Find where the given text appears and provide that cell's center as (X, Y) coordinate. 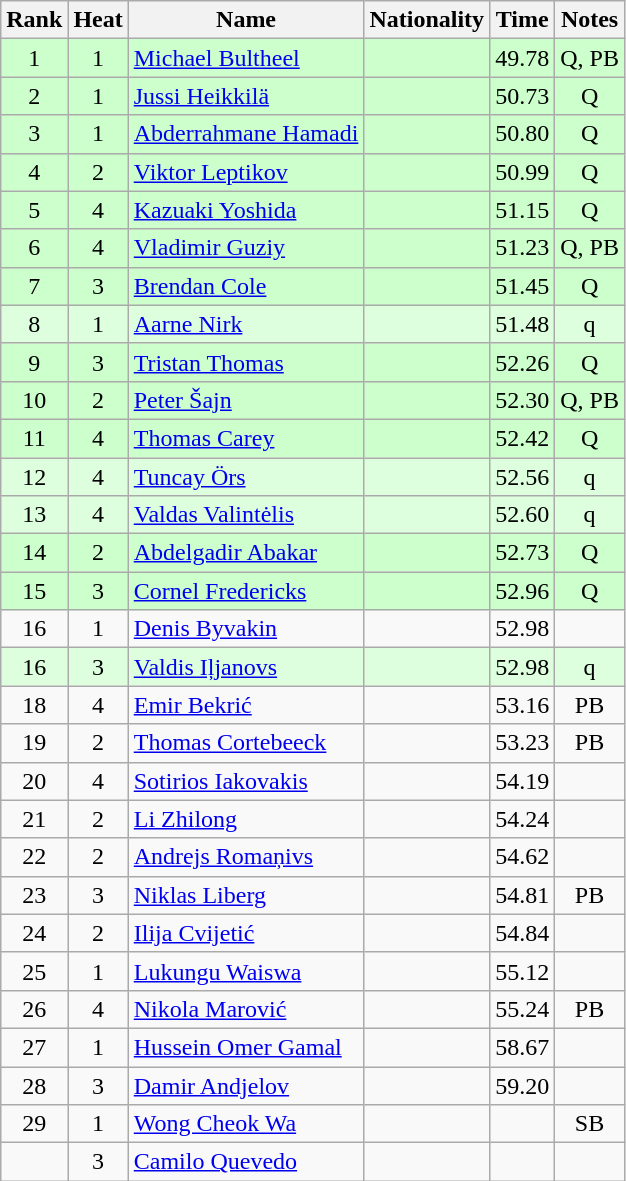
22 (34, 857)
13 (34, 515)
55.12 (522, 971)
55.24 (522, 1009)
Tristan Thomas (246, 362)
Ilija Cvijetić (246, 933)
7 (34, 286)
52.60 (522, 515)
Abderrahmane Hamadi (246, 134)
54.19 (522, 781)
Andrejs Romaņivs (246, 857)
50.80 (522, 134)
21 (34, 819)
50.99 (522, 172)
58.67 (522, 1047)
12 (34, 477)
Rank (34, 20)
Jussi Heikkilä (246, 96)
20 (34, 781)
9 (34, 362)
6 (34, 248)
52.96 (522, 591)
Camilo Quevedo (246, 1162)
54.24 (522, 819)
25 (34, 971)
53.16 (522, 705)
Thomas Carey (246, 438)
52.30 (522, 400)
Brendan Cole (246, 286)
Tuncay Örs (246, 477)
59.20 (522, 1085)
Lukungu Waiswa (246, 971)
14 (34, 553)
Li Zhilong (246, 819)
Sotirios Iakovakis (246, 781)
52.26 (522, 362)
Notes (590, 20)
Cornel Fredericks (246, 591)
51.48 (522, 324)
Wong Cheok Wa (246, 1124)
54.81 (522, 895)
Heat (98, 20)
Thomas Cortebeeck (246, 743)
5 (34, 210)
27 (34, 1047)
Hussein Omer Gamal (246, 1047)
10 (34, 400)
Niklas Liberg (246, 895)
29 (34, 1124)
51.45 (522, 286)
Peter Šajn (246, 400)
Valdis Iļjanovs (246, 667)
Valdas Valintėlis (246, 515)
54.84 (522, 933)
52.42 (522, 438)
Damir Andjelov (246, 1085)
Viktor Leptikov (246, 172)
18 (34, 705)
51.23 (522, 248)
SB (590, 1124)
Emir Bekrić (246, 705)
Kazuaki Yoshida (246, 210)
52.73 (522, 553)
Nikola Marović (246, 1009)
11 (34, 438)
Aarne Nirk (246, 324)
51.15 (522, 210)
53.23 (522, 743)
Nationality (427, 20)
28 (34, 1085)
52.56 (522, 477)
24 (34, 933)
Vladimir Guziy (246, 248)
Name (246, 20)
23 (34, 895)
Michael Bultheel (246, 58)
50.73 (522, 96)
Abdelgadir Abakar (246, 553)
Denis Byvakin (246, 629)
19 (34, 743)
8 (34, 324)
49.78 (522, 58)
26 (34, 1009)
Time (522, 20)
15 (34, 591)
54.62 (522, 857)
